Find where the given text appears and provide that cell's center as (x, y) coordinate. 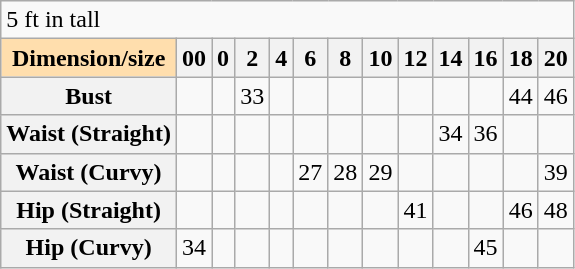
0 (224, 58)
Dimension/size (89, 58)
20 (556, 58)
Hip (Straight) (89, 210)
14 (450, 58)
4 (282, 58)
00 (194, 58)
28 (346, 172)
27 (310, 172)
Waist (Curvy) (89, 172)
16 (486, 58)
18 (520, 58)
33 (252, 96)
2 (252, 58)
Bust (89, 96)
12 (416, 58)
6 (310, 58)
44 (520, 96)
10 (380, 58)
45 (486, 248)
8 (346, 58)
41 (416, 210)
48 (556, 210)
29 (380, 172)
Waist (Straight) (89, 134)
5 ft in tall (287, 20)
Hip (Curvy) (89, 248)
39 (556, 172)
36 (486, 134)
